Return the (X, Y) coordinate for the center point of the cell that contains the specified text.  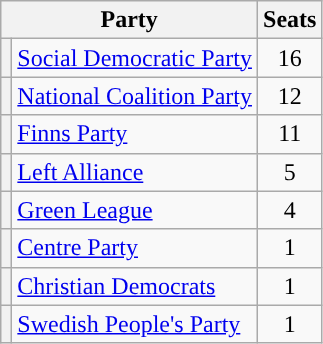
Finns Party (135, 134)
16 (290, 58)
4 (290, 210)
Centre Party (135, 248)
12 (290, 96)
Party (130, 20)
Social Democratic Party (135, 58)
Christian Democrats (135, 286)
Green League (135, 210)
Swedish People's Party (135, 324)
5 (290, 172)
11 (290, 134)
Seats (290, 20)
Left Alliance (135, 172)
National Coalition Party (135, 96)
